For the text-containing cell, return its midpoint in [X, Y] coordinate format. 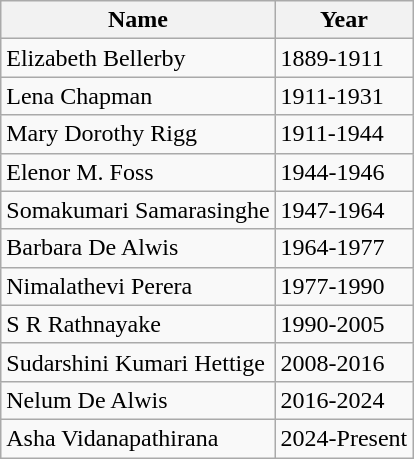
1911-1931 [344, 96]
Lena Chapman [138, 96]
1977-1990 [344, 286]
Mary Dorothy Rigg [138, 134]
1944-1946 [344, 172]
Somakumari Samarasinghe [138, 210]
S R Rathnayake [138, 324]
Barbara De Alwis [138, 248]
Asha Vidanapathirana [138, 438]
Year [344, 20]
2008-2016 [344, 362]
Sudarshini Kumari Hettige [138, 362]
Elizabeth Bellerby [138, 58]
Elenor M. Foss [138, 172]
1889-1911 [344, 58]
1990-2005 [344, 324]
Nelum De Alwis [138, 400]
Name [138, 20]
2016-2024 [344, 400]
2024-Present [344, 438]
1947-1964 [344, 210]
1911-1944 [344, 134]
1964-1977 [344, 248]
Nimalathevi Perera [138, 286]
